Capture the cell that displays the provided text and extract its [x, y] central coordinate. 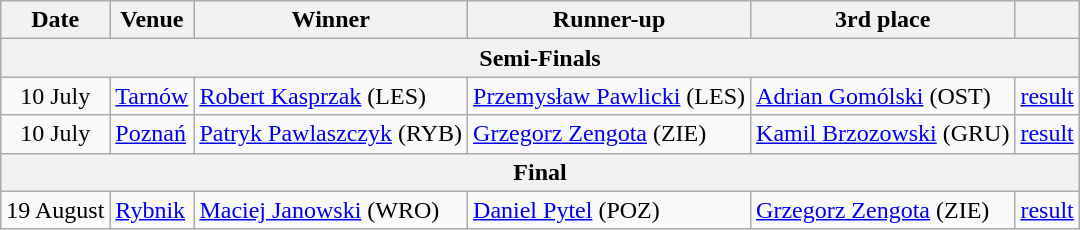
3rd place [883, 20]
Semi-Finals [540, 58]
Maciej Janowski (WRO) [331, 210]
Adrian Gomólski (OST) [883, 96]
Robert Kasprzak (LES) [331, 96]
Patryk Pawlaszczyk (RYB) [331, 134]
Przemysław Pawlicki (LES) [610, 96]
Poznań [152, 134]
Final [540, 172]
Tarnów [152, 96]
Daniel Pytel (POZ) [610, 210]
Rybnik [152, 210]
Venue [152, 20]
Date [56, 20]
Kamil Brzozowski (GRU) [883, 134]
Runner-up [610, 20]
Winner [331, 20]
19 August [56, 210]
